Detect which cell encompasses the target text, then output its (x, y) center coordinate. 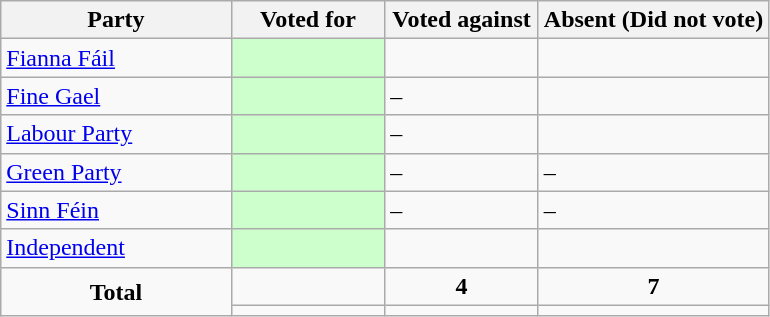
Voted against (462, 20)
Total (116, 292)
7 (653, 286)
Labour Party (116, 134)
Green Party (116, 172)
Fine Gael (116, 96)
4 (462, 286)
Independent (116, 248)
Sinn Féin (116, 210)
Absent (Did not vote) (653, 20)
Party (116, 20)
Voted for (308, 20)
Fianna Fáil (116, 58)
